Search for the cell housing the specified text and yield its (X, Y) center coordinate. 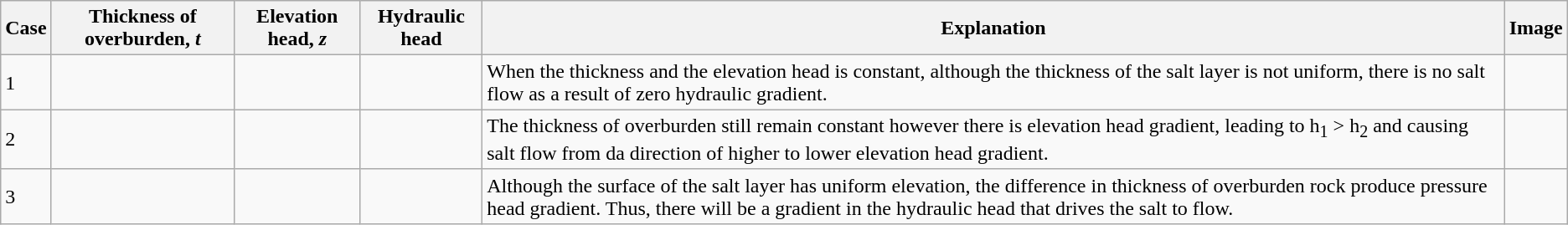
1 (26, 82)
2 (26, 139)
3 (26, 196)
Explanation (993, 28)
Thickness of overburden, t (142, 28)
Hydraulic head (421, 28)
Elevation head, z (297, 28)
Image (1536, 28)
Case (26, 28)
